Return the (x, y) coordinate for the center point of the cell that contains the specified text.  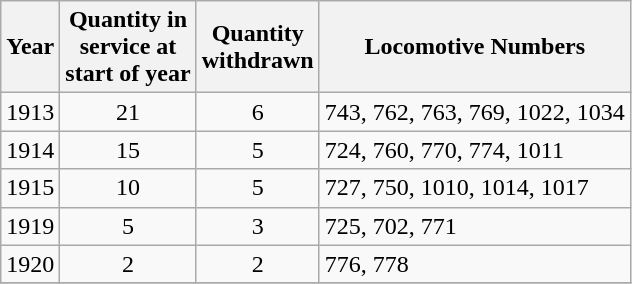
3 (258, 226)
Quantitywithdrawn (258, 47)
1919 (30, 226)
1913 (30, 112)
1915 (30, 188)
Locomotive Numbers (474, 47)
743, 762, 763, 769, 1022, 1034 (474, 112)
21 (128, 112)
776, 778 (474, 264)
10 (128, 188)
Quantity inservice atstart of year (128, 47)
1920 (30, 264)
724, 760, 770, 774, 1011 (474, 150)
15 (128, 150)
727, 750, 1010, 1014, 1017 (474, 188)
1914 (30, 150)
Year (30, 47)
6 (258, 112)
725, 702, 771 (474, 226)
